Return [x, y] of the center of cell containing provided text 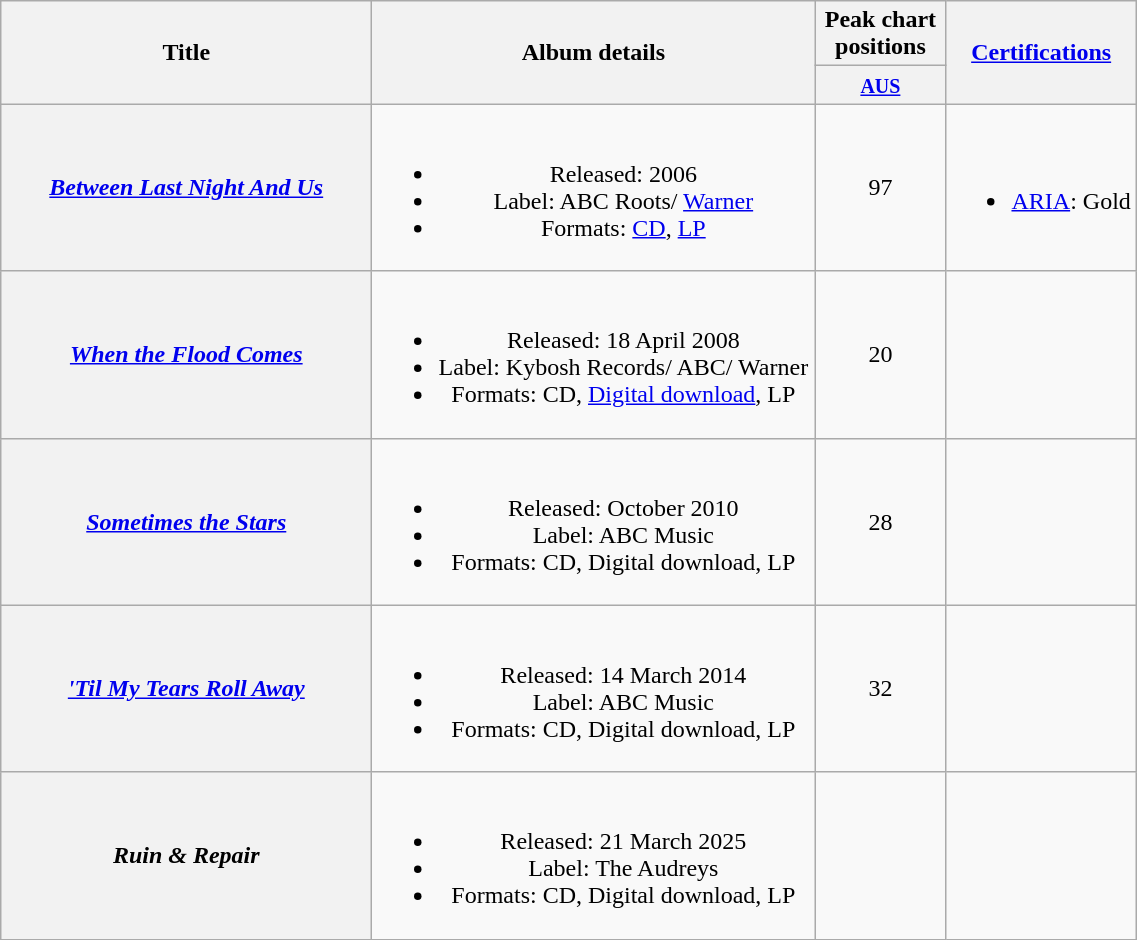
20 [880, 354]
Title [186, 52]
Released: October 2010Label: ABC MusicFormats: CD, Digital download, LP [594, 522]
Released: 14 March 2014Label: ABC MusicFormats: CD, Digital download, LP [594, 688]
28 [880, 522]
Between Last Night And Us [186, 188]
Certifications [1041, 52]
97 [880, 188]
Peak chartpositions [880, 34]
ARIA: Gold [1041, 188]
Released: 21 March 2025Label: The AudreysFormats: CD, Digital download, LP [594, 856]
32 [880, 688]
Sometimes the Stars [186, 522]
Released: 2006Label: ABC Roots/ WarnerFormats: CD, LP [594, 188]
'Til My Tears Roll Away [186, 688]
Ruin & Repair [186, 856]
Album details [594, 52]
Released: 18 April 2008Label: Kybosh Records/ ABC/ WarnerFormats: CD, Digital download, LP [594, 354]
When the Flood Comes [186, 354]
AUS [880, 85]
